Output the (x, y) coordinate of the center of the cell containing the given text.  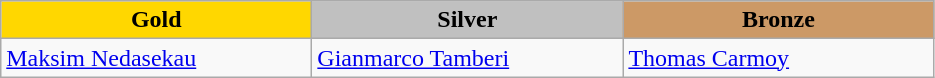
Gold (156, 20)
Thomas Carmoy (778, 58)
Bronze (778, 20)
Gianmarco Tamberi (468, 58)
Silver (468, 20)
Maksim Nedasekau (156, 58)
